Return [x, y] of the center of cell containing provided text 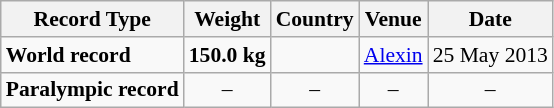
Alexin [394, 55]
Venue [394, 19]
Weight [228, 19]
150.0 kg [228, 55]
Record Type [92, 19]
25 May 2013 [490, 55]
Paralympic record [92, 90]
Country [315, 19]
World record [92, 55]
Date [490, 19]
